Scan for the cell matching the given text and deliver its [X, Y] coordinate at center. 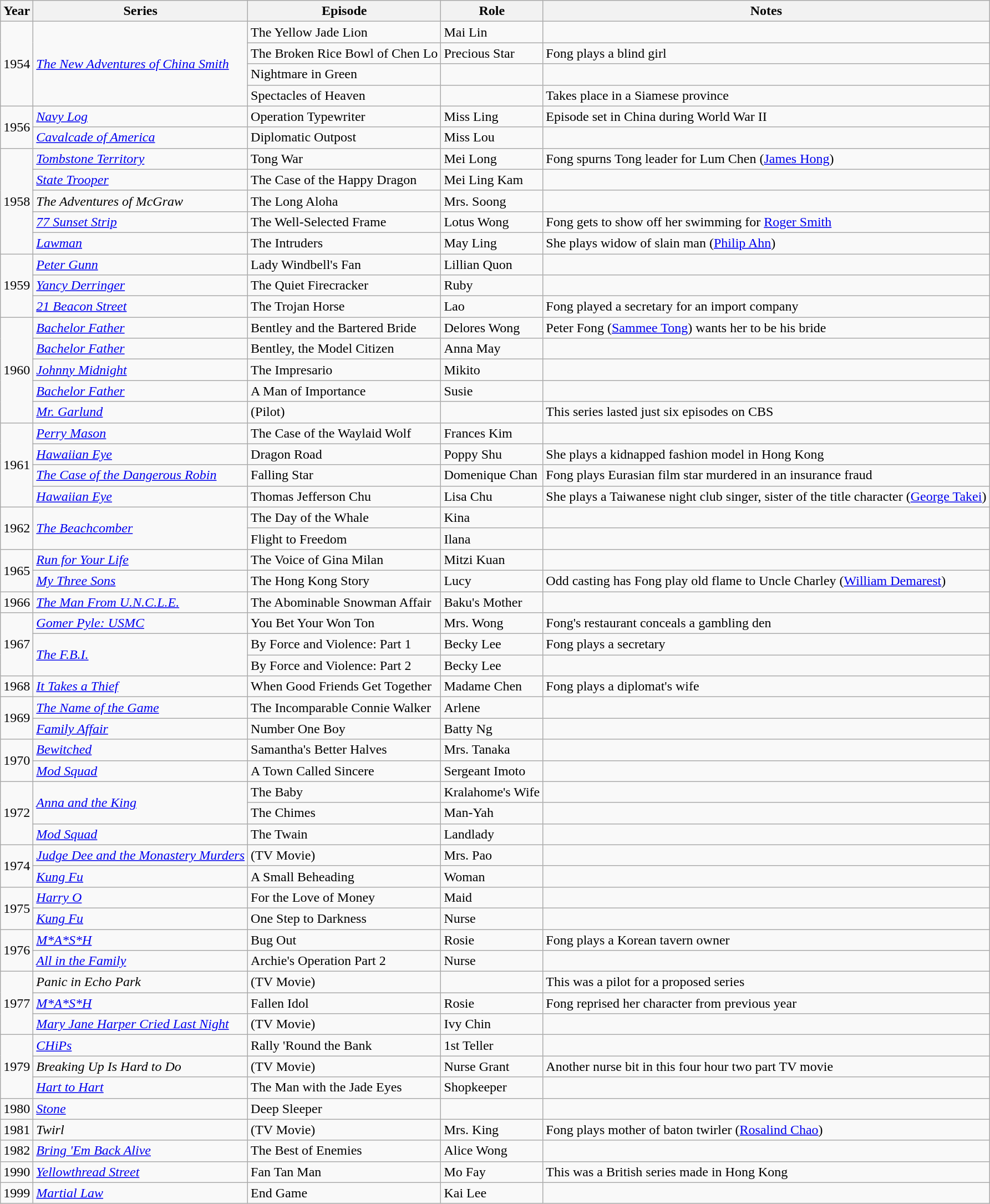
All in the Family [141, 961]
The Baby [344, 792]
Dragon Road [344, 454]
1977 [17, 1003]
Spectacles of Heaven [344, 95]
Tong War [344, 159]
Lawman [141, 243]
Gomer Pyle: USMC [141, 623]
1981 [17, 1130]
Maid [492, 897]
The Name of the Game [141, 708]
The Case of the Happy Dragon [344, 180]
Perry Mason [141, 433]
Run for Your Life [141, 560]
It Takes a Thief [141, 687]
Ivy Chin [492, 1024]
Lisa Chu [492, 496]
End Game [344, 1193]
Fong reprised her character from previous year [766, 1003]
The Hong Kong Story [344, 581]
Lao [492, 307]
Mei Ling Kam [492, 180]
1965 [17, 570]
The Best of Enemies [344, 1151]
Alice Wong [492, 1151]
Mrs. Pao [492, 855]
Landlady [492, 834]
Miss Lou [492, 138]
My Three Sons [141, 581]
Fong spurns Tong leader for Lum Chen (James Hong) [766, 159]
Family Affair [141, 729]
The Beachcomber [141, 528]
The Case of the Waylaid Wolf [344, 433]
The Quiet Firecracker [344, 286]
Arlene [492, 708]
Takes place in a Siamese province [766, 95]
Rally 'Round the Bank [344, 1045]
You Bet Your Won Ton [344, 623]
Samantha's Better Halves [344, 750]
1st Teller [492, 1045]
Fong plays mother of baton twirler (Rosalind Chao) [766, 1130]
Bentley and the Bartered Bride [344, 328]
Precious Star [492, 53]
Mr. Garlund [141, 412]
The Chimes [344, 813]
Mo Fay [492, 1172]
Baku's Mother [492, 602]
Mai Lin [492, 32]
Harry O [141, 897]
Anna and the King [141, 802]
By Force and Violence: Part 1 [344, 644]
This series lasted just six episodes on CBS [766, 412]
The Day of the Whale [344, 517]
Kina [492, 517]
The F.B.I. [141, 655]
For the Love of Money [344, 897]
Lady Windbell's Fan [344, 265]
The Intruders [344, 243]
Poppy Shu [492, 454]
Domenique Chan [492, 475]
1999 [17, 1193]
Notes [766, 11]
Year [17, 11]
1980 [17, 1109]
1967 [17, 644]
Ilana [492, 539]
Batty Ng [492, 729]
Peter Gunn [141, 265]
The Long Aloha [344, 201]
A Man of Importance [344, 391]
Hart to Hart [141, 1088]
Cavalcade of America [141, 138]
Fong plays a diplomat's wife [766, 687]
The Twain [344, 834]
Series [141, 11]
Mikito [492, 370]
Odd casting has Fong play old flame to Uncle Charley (William Demarest) [766, 581]
Kai Lee [492, 1193]
Fan Tan Man [344, 1172]
Bewitched [141, 750]
A Small Beheading [344, 876]
Twirl [141, 1130]
Mitzi Kuan [492, 560]
Lucy [492, 581]
The Trojan Horse [344, 307]
Fong played a secretary for an import company [766, 307]
1959 [17, 286]
Panic in Echo Park [141, 982]
Fong plays Eurasian film star murdered in an insurance fraud [766, 475]
The Yellow Jade Lion [344, 32]
Miss Ling [492, 116]
Fong's restaurant conceals a gambling den [766, 623]
The Adventures of McGraw [141, 201]
Susie [492, 391]
One Step to Darkness [344, 918]
The Broken Rice Bowl of Chen Lo [344, 53]
1968 [17, 687]
Anna May [492, 349]
Fallen Idol [344, 1003]
Another nurse bit in this four hour two part TV movie [766, 1066]
1956 [17, 127]
Operation Typewriter [344, 116]
Archie's Operation Part 2 [344, 961]
1966 [17, 602]
Judge Dee and the Monastery Murders [141, 855]
1970 [17, 760]
Fong plays a Korean tavern owner [766, 940]
This was a pilot for a proposed series [766, 982]
Ruby [492, 286]
(Pilot) [344, 412]
CHiPs [141, 1045]
1958 [17, 201]
Lillian Quon [492, 265]
1975 [17, 908]
She plays a Taiwanese night club singer, sister of the title character (George Takei) [766, 496]
Role [492, 11]
Fong gets to show off her swimming for Roger Smith [766, 222]
Mrs. Soong [492, 201]
Mrs. Wong [492, 623]
Flight to Freedom [344, 539]
Falling Star [344, 475]
Mei Long [492, 159]
Deep Sleeper [344, 1109]
By Force and Violence: Part 2 [344, 665]
1976 [17, 951]
Bug Out [344, 940]
Madame Chen [492, 687]
Thomas Jefferson Chu [344, 496]
1960 [17, 370]
Navy Log [141, 116]
The Abominable Snowman Affair [344, 602]
A Town Called Sincere [344, 771]
Kralahome's Wife [492, 792]
1979 [17, 1066]
Woman [492, 876]
Stone [141, 1109]
1961 [17, 465]
Peter Fong (Sammee Tong) wants her to be his bride [766, 328]
Delores Wong [492, 328]
The Man with the Jade Eyes [344, 1088]
The New Adventures of China Smith [141, 64]
Mrs. King [492, 1130]
Episode [344, 11]
State Trooper [141, 180]
Johnny Midnight [141, 370]
Man-Yah [492, 813]
Nightmare in Green [344, 74]
77 Sunset Strip [141, 222]
Yancy Derringer [141, 286]
1954 [17, 64]
Bring 'Em Back Alive [141, 1151]
Bentley, the Model Citizen [344, 349]
21 Beacon Street [141, 307]
Fong plays a blind girl [766, 53]
She plays a kidnapped fashion model in Hong Kong [766, 454]
Number One Boy [344, 729]
Lotus Wong [492, 222]
1972 [17, 813]
The Incomparable Connie Walker [344, 708]
1982 [17, 1151]
Diplomatic Outpost [344, 138]
Mary Jane Harper Cried Last Night [141, 1024]
Sergeant Imoto [492, 771]
Nurse Grant [492, 1066]
The Impresario [344, 370]
Frances Kim [492, 433]
Mrs. Tanaka [492, 750]
Shopkeeper [492, 1088]
1990 [17, 1172]
Yellowthread Street [141, 1172]
When Good Friends Get Together [344, 687]
1969 [17, 718]
Episode set in China during World War II [766, 116]
Tombstone Territory [141, 159]
May Ling [492, 243]
The Voice of Gina Milan [344, 560]
She plays widow of slain man (Philip Ahn) [766, 243]
1962 [17, 528]
Fong plays a secretary [766, 644]
This was a British series made in Hong Kong [766, 1172]
The Case of the Dangerous Robin [141, 475]
The Well-Selected Frame [344, 222]
Breaking Up Is Hard to Do [141, 1066]
1974 [17, 866]
The Man From U.N.C.L.E. [141, 602]
Martial Law [141, 1193]
